Output the [x, y] coordinate of the center of the cell containing the given text.  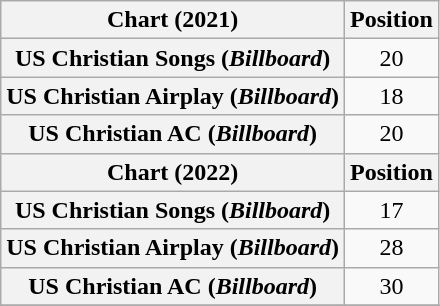
Chart (2022) [173, 172]
28 [392, 248]
18 [392, 96]
30 [392, 286]
17 [392, 210]
Chart (2021) [173, 20]
